Detect which cell encompasses the target text, then output its [X, Y] center coordinate. 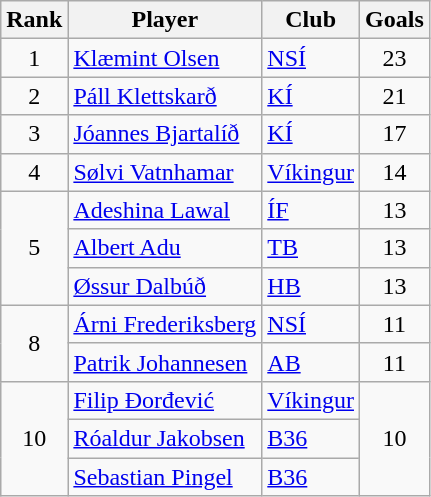
Player [165, 20]
HB [311, 286]
Klæmint Olsen [165, 58]
Patrik Johannesen [165, 362]
21 [395, 96]
Árni Frederiksberg [165, 324]
Øssur Dalbúð [165, 286]
14 [395, 172]
ÍF [311, 210]
Albert Adu [165, 248]
4 [34, 172]
3 [34, 134]
Goals [395, 20]
Rank [34, 20]
5 [34, 248]
Adeshina Lawal [165, 210]
8 [34, 343]
Sebastian Pingel [165, 477]
Jóannes Bjartalíð [165, 134]
2 [34, 96]
Filip Đorđević [165, 400]
1 [34, 58]
23 [395, 58]
Sølvi Vatnhamar [165, 172]
Róaldur Jakobsen [165, 438]
17 [395, 134]
TB [311, 248]
Páll Klettskarð [165, 96]
Club [311, 20]
AB [311, 362]
